Provide the (x, y) coordinate of the cell's center where the given text is located.  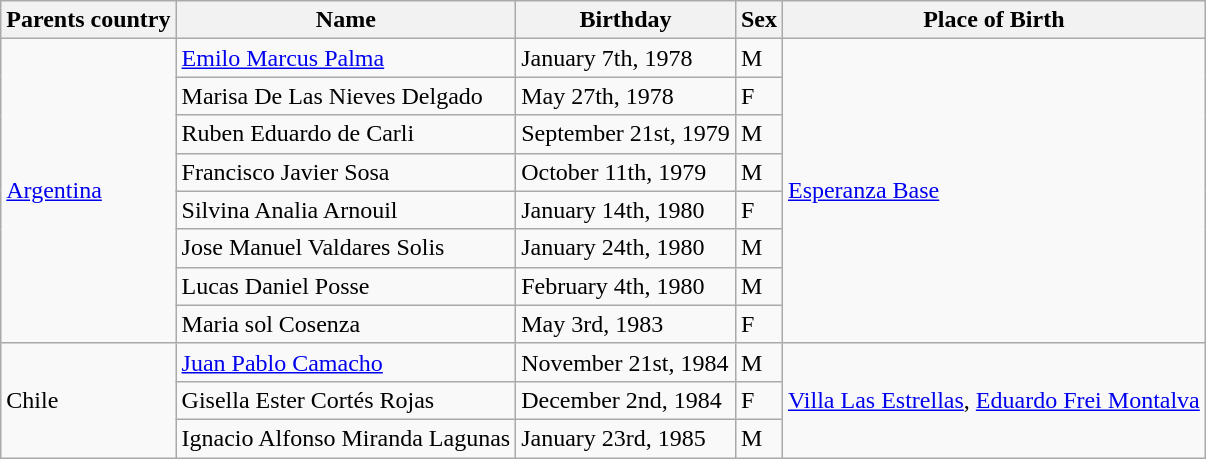
Villa Las Estrellas, Eduardo Frei Montalva (994, 400)
Name (346, 20)
January 23rd, 1985 (626, 438)
September 21st, 1979 (626, 134)
February 4th, 1980 (626, 286)
Francisco Javier Sosa (346, 172)
Marisa De Las Nieves Delgado (346, 96)
November 21st, 1984 (626, 362)
Emilo Marcus Palma (346, 58)
May 3rd, 1983 (626, 324)
Argentina (88, 191)
Maria sol Cosenza (346, 324)
Sex (758, 20)
Chile (88, 400)
January 7th, 1978 (626, 58)
Birthday (626, 20)
December 2nd, 1984 (626, 400)
Ignacio Alfonso Miranda Lagunas (346, 438)
Silvina Analia Arnouil (346, 210)
Parents country (88, 20)
Juan Pablo Camacho (346, 362)
Lucas Daniel Posse (346, 286)
January 14th, 1980 (626, 210)
Ruben Eduardo de Carli (346, 134)
January 24th, 1980 (626, 248)
Esperanza Base (994, 191)
Place of Birth (994, 20)
Jose Manuel Valdares Solis (346, 248)
Gisella Ester Cortés Rojas (346, 400)
October 11th, 1979 (626, 172)
May 27th, 1978 (626, 96)
